Extract the [X, Y] coordinate from the center of the cell holding the provided text.  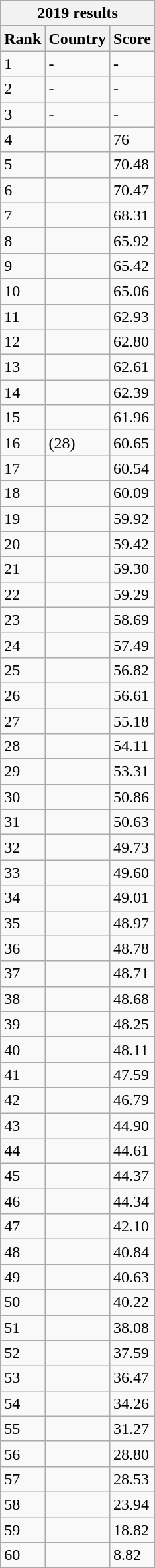
61.96 [132, 418]
54.11 [132, 746]
11 [23, 317]
44.34 [132, 1201]
58 [23, 1504]
59.42 [132, 544]
13 [23, 367]
55.18 [132, 721]
43 [23, 1126]
68.31 [132, 215]
47 [23, 1227]
59.30 [132, 569]
24 [23, 645]
34.26 [132, 1403]
42.10 [132, 1227]
23.94 [132, 1504]
48.71 [132, 974]
Country [77, 39]
7 [23, 215]
56 [23, 1454]
25 [23, 670]
48 [23, 1252]
29 [23, 772]
57.49 [132, 645]
44 [23, 1151]
9 [23, 266]
28.53 [132, 1479]
58.69 [132, 620]
48.97 [132, 923]
50.63 [132, 822]
60.65 [132, 443]
59.29 [132, 594]
12 [23, 342]
28 [23, 746]
36 [23, 948]
17 [23, 468]
22 [23, 594]
37 [23, 974]
31.27 [132, 1429]
49.60 [132, 873]
2019 results [78, 13]
46 [23, 1201]
62.61 [132, 367]
76 [132, 139]
47.59 [132, 1075]
62.93 [132, 317]
45 [23, 1176]
36.47 [132, 1378]
44.37 [132, 1176]
34 [23, 898]
48.78 [132, 948]
49.01 [132, 898]
60.54 [132, 468]
18.82 [132, 1529]
6 [23, 190]
38.08 [132, 1328]
18 [23, 493]
53 [23, 1378]
38 [23, 999]
53.31 [132, 772]
40.22 [132, 1302]
44.61 [132, 1151]
56.82 [132, 670]
59 [23, 1529]
48.11 [132, 1049]
28.80 [132, 1454]
2 [23, 89]
52 [23, 1353]
65.42 [132, 266]
21 [23, 569]
44.90 [132, 1126]
60.09 [132, 493]
Score [132, 39]
8.82 [132, 1555]
20 [23, 544]
19 [23, 519]
62.39 [132, 392]
26 [23, 695]
54 [23, 1403]
35 [23, 923]
(28) [77, 443]
46.79 [132, 1100]
33 [23, 873]
1 [23, 64]
50 [23, 1302]
51 [23, 1328]
55 [23, 1429]
5 [23, 165]
48.68 [132, 999]
60 [23, 1555]
50.86 [132, 797]
39 [23, 1024]
30 [23, 797]
10 [23, 291]
16 [23, 443]
31 [23, 822]
56.61 [132, 695]
70.48 [132, 165]
3 [23, 114]
57 [23, 1479]
14 [23, 392]
37.59 [132, 1353]
65.06 [132, 291]
65.92 [132, 240]
62.80 [132, 342]
40.84 [132, 1252]
23 [23, 620]
49.73 [132, 847]
8 [23, 240]
27 [23, 721]
40 [23, 1049]
49 [23, 1277]
Rank [23, 39]
32 [23, 847]
4 [23, 139]
41 [23, 1075]
59.92 [132, 519]
42 [23, 1100]
70.47 [132, 190]
15 [23, 418]
40.63 [132, 1277]
48.25 [132, 1024]
